Extract the [x, y] coordinate from the center of the cell holding the provided text.  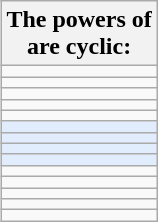
The powers of are cyclic: [79, 34]
